Search for the cell housing the specified text and yield its [x, y] center coordinate. 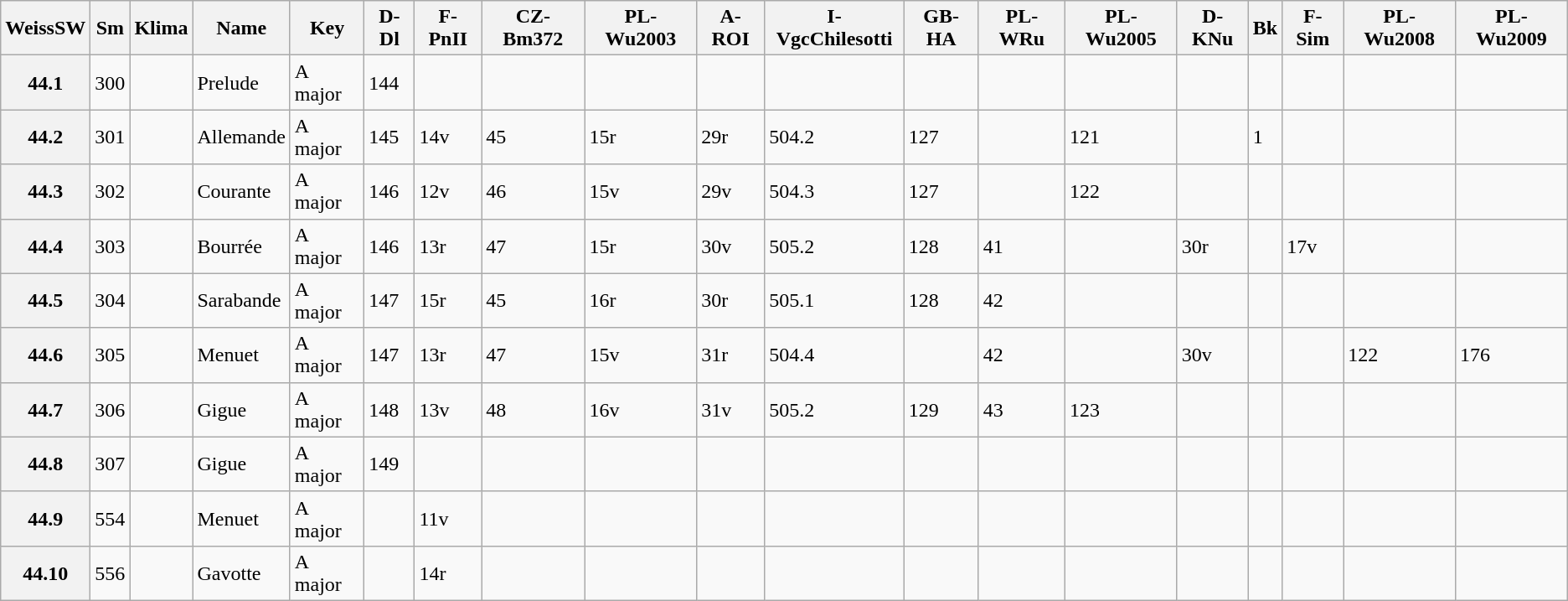
48 [533, 409]
A-ROI [730, 28]
12v [448, 191]
PL-WRu [1022, 28]
44.8 [45, 464]
Klima [161, 28]
WeissSW [45, 28]
14r [448, 573]
PL-Wu2008 [1400, 28]
306 [111, 409]
554 [111, 518]
41 [1022, 246]
31r [730, 355]
504.3 [834, 191]
Prelude [241, 82]
129 [941, 409]
D-Dl [389, 28]
304 [111, 300]
PL-Wu2003 [641, 28]
PL-Wu2005 [1122, 28]
16r [641, 300]
303 [111, 246]
11v [448, 518]
302 [111, 191]
1 [1265, 137]
F-PnII [448, 28]
29v [730, 191]
505.1 [834, 300]
31v [730, 409]
Bk [1265, 28]
D-KNu [1213, 28]
44.2 [45, 137]
I-VgcChilesotti [834, 28]
Sarabande [241, 300]
Name [241, 28]
307 [111, 464]
121 [1122, 137]
44.4 [45, 246]
GB-HA [941, 28]
13v [448, 409]
504.4 [834, 355]
Courante [241, 191]
44.6 [45, 355]
145 [389, 137]
43 [1022, 409]
44.3 [45, 191]
123 [1122, 409]
Key [327, 28]
44.7 [45, 409]
300 [111, 82]
Sm [111, 28]
149 [389, 464]
F-Sim [1313, 28]
CZ-Bm372 [533, 28]
Bourrée [241, 246]
148 [389, 409]
556 [111, 573]
16v [641, 409]
44.1 [45, 82]
PL-Wu2009 [1511, 28]
504.2 [834, 137]
176 [1511, 355]
Allemande [241, 137]
29r [730, 137]
144 [389, 82]
14v [448, 137]
44.10 [45, 573]
305 [111, 355]
44.9 [45, 518]
44.5 [45, 300]
301 [111, 137]
Gavotte [241, 573]
17v [1313, 246]
46 [533, 191]
